Find where the given text appears and provide that cell's center as [X, Y] coordinate. 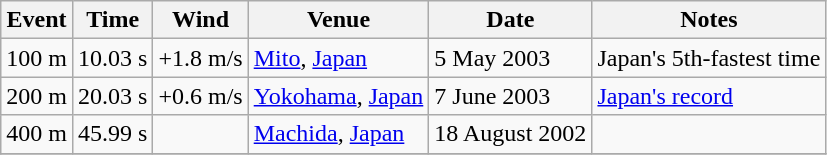
Japan's record [709, 96]
Date [510, 20]
Event [37, 20]
7 June 2003 [510, 96]
18 August 2002 [510, 134]
200 m [37, 96]
+1.8 m/s [200, 58]
Yokohama, Japan [338, 96]
Machida, Japan [338, 134]
Venue [338, 20]
100 m [37, 58]
Notes [709, 20]
5 May 2003 [510, 58]
400 m [37, 134]
20.03 s [112, 96]
Wind [200, 20]
Japan's 5th-fastest time [709, 58]
10.03 s [112, 58]
Mito, Japan [338, 58]
Time [112, 20]
45.99 s [112, 134]
+0.6 m/s [200, 96]
